Pinpoint the cell where the given text exists, returning its [X, Y] midpoint coordinate. 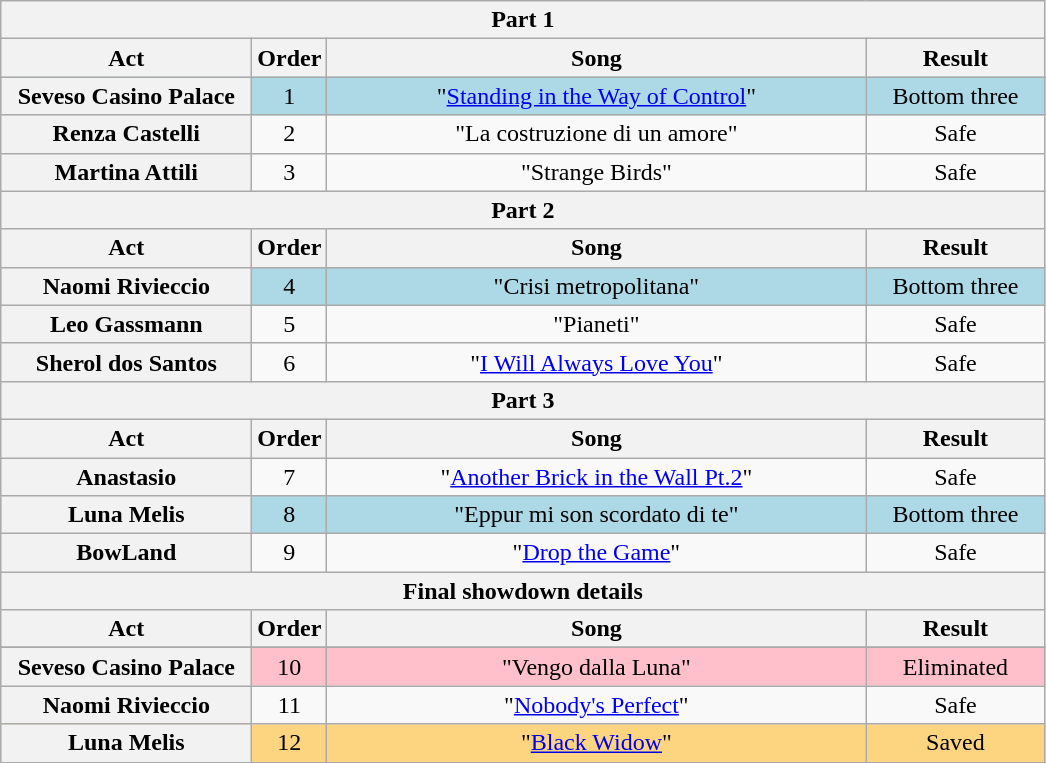
"Vengo dalla Luna" [596, 667]
6 [290, 362]
"La costruzione di un amore" [596, 134]
12 [290, 743]
Martina Attili [126, 172]
"Strange Birds" [596, 172]
Part 3 [523, 400]
10 [290, 667]
4 [290, 286]
BowLand [126, 553]
5 [290, 324]
2 [290, 134]
"Nobody's Perfect" [596, 705]
Renza Castelli [126, 134]
8 [290, 515]
7 [290, 477]
"Drop the Game" [596, 553]
Part 1 [523, 20]
"Another Brick in the Wall Pt.2" [596, 477]
1 [290, 96]
Anastasio [126, 477]
9 [290, 553]
"I Will Always Love You" [596, 362]
Final showdown details [523, 591]
Saved [956, 743]
11 [290, 705]
Part 2 [523, 210]
"Standing in the Way of Control" [596, 96]
Sherol dos Santos [126, 362]
Eliminated [956, 667]
Leo Gassmann [126, 324]
"Crisi metropolitana" [596, 286]
"Black Widow" [596, 743]
"Pianeti" [596, 324]
"Eppur mi son scordato di te" [596, 515]
3 [290, 172]
